Extract the [x, y] coordinate from the center of the cell holding the provided text.  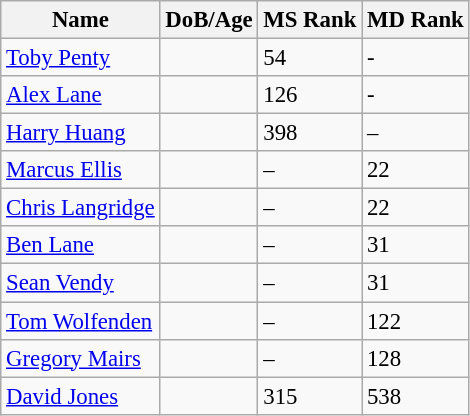
Sean Vendy [80, 283]
Chris Langridge [80, 208]
54 [310, 58]
Alex Lane [80, 95]
Tom Wolfenden [80, 321]
315 [310, 396]
DoB/Age [209, 20]
126 [310, 95]
Ben Lane [80, 245]
MS Rank [310, 20]
128 [416, 358]
122 [416, 321]
Marcus Ellis [80, 170]
398 [310, 133]
Name [80, 20]
538 [416, 396]
MD Rank [416, 20]
Gregory Mairs [80, 358]
David Jones [80, 396]
Harry Huang [80, 133]
Toby Penty [80, 58]
